Scan for the cell matching the given text and deliver its [x, y] coordinate at center. 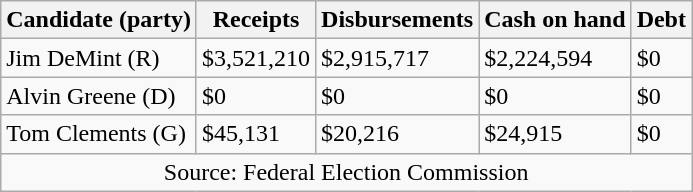
$45,131 [256, 134]
Tom Clements (G) [99, 134]
Receipts [256, 20]
Jim DeMint (R) [99, 58]
Source: Federal Election Commission [346, 172]
Cash on hand [555, 20]
$3,521,210 [256, 58]
Candidate (party) [99, 20]
$24,915 [555, 134]
$20,216 [398, 134]
Alvin Greene (D) [99, 96]
Debt [661, 20]
$2,224,594 [555, 58]
Disbursements [398, 20]
$2,915,717 [398, 58]
